Return the [x, y] coordinate for the center point of the cell that contains the specified text.  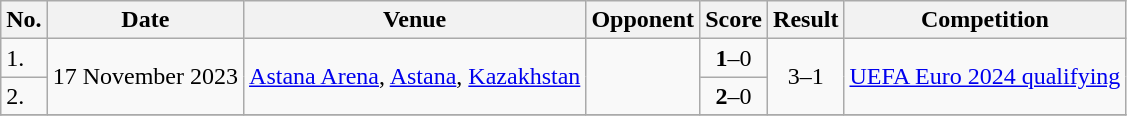
Astana Arena, Astana, Kazakhstan [415, 77]
2–0 [734, 96]
No. [24, 20]
2. [24, 96]
3–1 [806, 77]
Venue [415, 20]
Opponent [643, 20]
1. [24, 58]
Score [734, 20]
Competition [985, 20]
17 November 2023 [145, 77]
1–0 [734, 58]
UEFA Euro 2024 qualifying [985, 77]
Result [806, 20]
Date [145, 20]
